Find where the given text appears and provide that cell's center as [X, Y] coordinate. 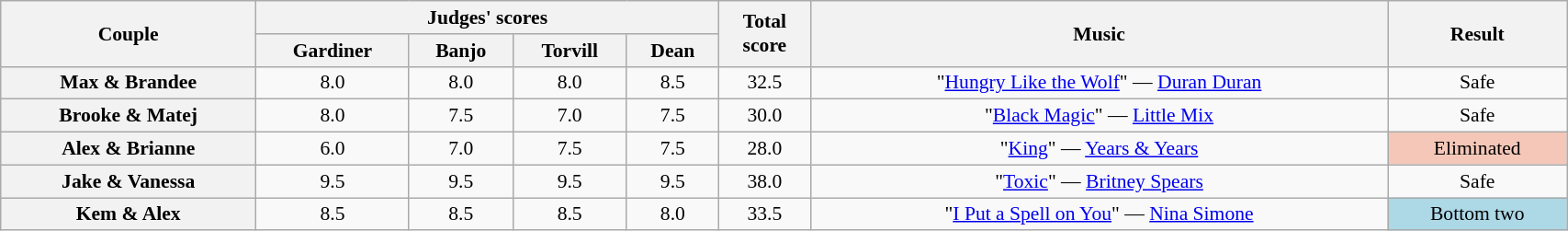
38.0 [765, 181]
"I Put a Spell on You" — Nina Simone [1099, 214]
"King" — Years & Years [1099, 149]
Alex & Brianne [129, 149]
Kem & Alex [129, 214]
Bottom two [1477, 214]
32.5 [765, 83]
Max & Brandee [129, 83]
Totalscore [765, 33]
"Hungry Like the Wolf" — Duran Duran [1099, 83]
Dean [672, 51]
33.5 [765, 214]
Couple [129, 33]
Judges' scores [488, 17]
Gardiner [333, 51]
30.0 [765, 116]
Music [1099, 33]
Result [1477, 33]
Jake & Vanessa [129, 181]
Eliminated [1477, 149]
"Toxic" — Britney Spears [1099, 181]
Torvill [570, 51]
6.0 [333, 149]
"Black Magic" — Little Mix [1099, 116]
28.0 [765, 149]
Banjo [461, 51]
Brooke & Matej [129, 116]
